Scan for the cell matching the given text and deliver its (x, y) coordinate at center. 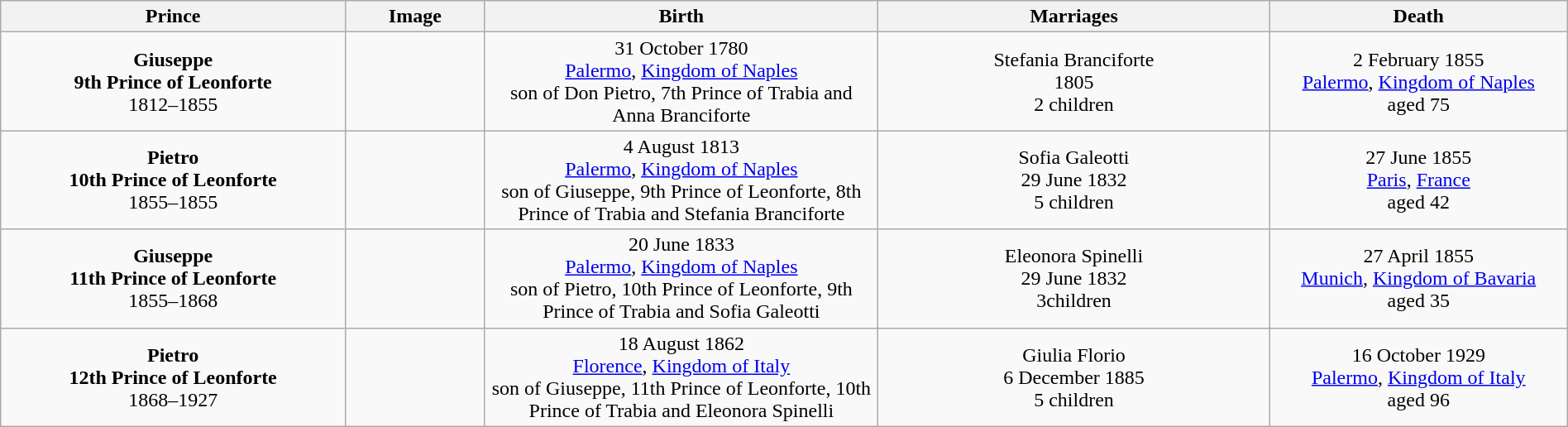
27 June 1855Paris, Franceaged 42 (1418, 180)
Sofia Galeotti 29 June 18325 children (1074, 180)
27 April 1855Munich, Kingdom of Bavariaaged 35 (1418, 278)
2 February 1855Palermo, Kingdom of Naplesaged 75 (1418, 81)
Marriages (1074, 17)
Pietro 12th Prince of Leonforte1868–1927 (174, 377)
Stefania Branciforte 18052 children (1074, 81)
4 August 1813Palermo, Kingdom of Naplesson of Giuseppe, 9th Prince of Leonforte, 8th Prince of Trabia and Stefania Branciforte (681, 180)
Giuseppe 9th Prince of Leonforte1812–1855 (174, 81)
Prince (174, 17)
Giulia Florio 6 December 18855 children (1074, 377)
Giuseppe 11th Prince of Leonforte1855–1868 (174, 278)
Birth (681, 17)
31 October 1780Palermo, Kingdom of Naplesson of Don Pietro, 7th Prince of Trabia and Anna Branciforte (681, 81)
Image (415, 17)
Pietro 10th Prince of Leonforte1855–1855 (174, 180)
16 October 1929Palermo, Kingdom of Italyaged 96 (1418, 377)
20 June 1833Palermo, Kingdom of Naplesson of Pietro, 10th Prince of Leonforte, 9th Prince of Trabia and Sofia Galeotti (681, 278)
Eleonora Spinelli 29 June 18323children (1074, 278)
Death (1418, 17)
18 August 1862Florence, Kingdom of Italyson of Giuseppe, 11th Prince of Leonforte, 10th Prince of Trabia and Eleonora Spinelli (681, 377)
